Return [X, Y] of the center of cell containing provided text 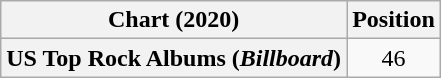
US Top Rock Albums (Billboard) [174, 58]
Position [394, 20]
46 [394, 58]
Chart (2020) [174, 20]
